Output the (X, Y) coordinate of the center of the cell containing the given text.  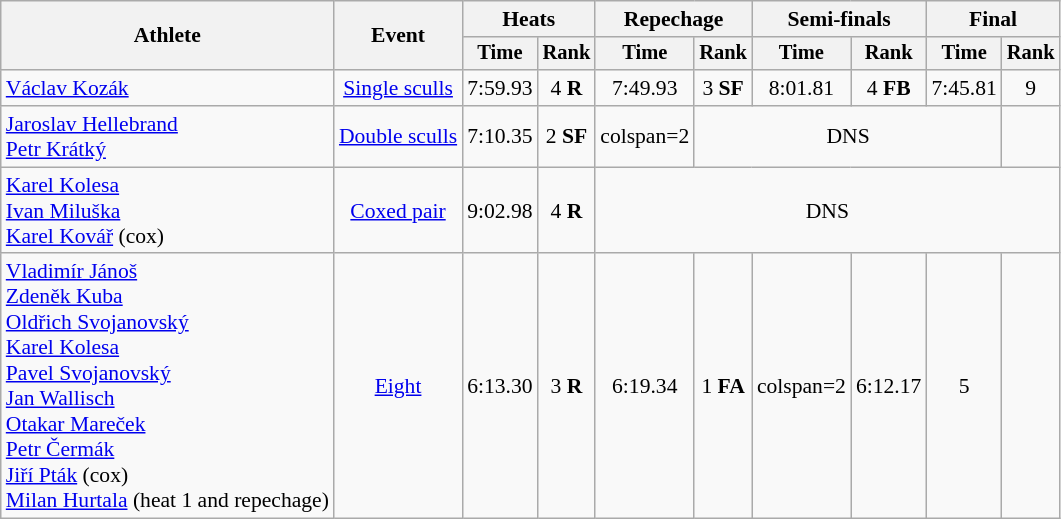
7:45.81 (964, 88)
Heats (528, 19)
1 FA (723, 386)
9 (1031, 88)
6:12.17 (888, 386)
Repechage (674, 19)
7:10.35 (500, 136)
3 R (567, 386)
Athlete (168, 36)
8:01.81 (802, 88)
Coxed pair (398, 210)
Single sculls (398, 88)
Double sculls (398, 136)
Event (398, 36)
4 FB (888, 88)
6:19.34 (644, 386)
9:02.98 (500, 210)
7:59.93 (500, 88)
3 SF (723, 88)
Eight (398, 386)
2 SF (567, 136)
Karel KolesaIvan MiluškaKarel Kovář (cox) (168, 210)
Václav Kozák (168, 88)
5 (964, 386)
7:49.93 (644, 88)
Jaroslav HellebrandPetr Krátký (168, 136)
Final (992, 19)
Semi-finals (840, 19)
6:13.30 (500, 386)
